Return the (x, y) coordinate for the center point of the cell that contains the specified text.  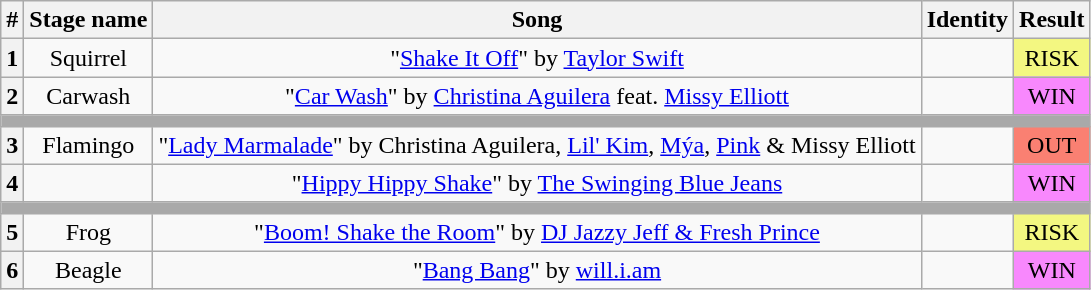
Result (1052, 20)
"Bang Bang" by will.i.am (537, 270)
5 (12, 232)
1 (12, 58)
3 (12, 145)
"Lady Marmalade" by Christina Aguilera, Lil' Kim, Mýa, Pink & Missy Elliott (537, 145)
Identity (967, 20)
Carwash (88, 96)
Frog (88, 232)
Stage name (88, 20)
# (12, 20)
OUT (1052, 145)
Flamingo (88, 145)
"Shake It Off" by Taylor Swift (537, 58)
"Hippy Hippy Shake" by The Swinging Blue Jeans (537, 183)
2 (12, 96)
4 (12, 183)
Song (537, 20)
Beagle (88, 270)
"Car Wash" by Christina Aguilera feat. Missy Elliott (537, 96)
Squirrel (88, 58)
"Boom! Shake the Room" by DJ Jazzy Jeff & Fresh Prince (537, 232)
6 (12, 270)
